Locate the cell with the specified text and output its [x, y] center coordinate. 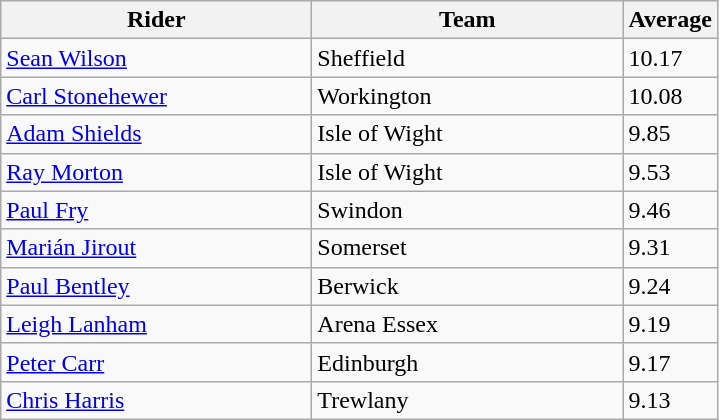
Leigh Lanham [156, 324]
Carl Stonehewer [156, 96]
Paul Bentley [156, 286]
Adam Shields [156, 134]
9.31 [670, 248]
Average [670, 20]
Chris Harris [156, 400]
Somerset [468, 248]
9.13 [670, 400]
Rider [156, 20]
9.24 [670, 286]
Marián Jirout [156, 248]
Sheffield [468, 58]
Workington [468, 96]
10.08 [670, 96]
Edinburgh [468, 362]
9.17 [670, 362]
Trewlany [468, 400]
Ray Morton [156, 172]
Sean Wilson [156, 58]
Swindon [468, 210]
Paul Fry [156, 210]
9.85 [670, 134]
Berwick [468, 286]
Arena Essex [468, 324]
9.53 [670, 172]
9.46 [670, 210]
Team [468, 20]
10.17 [670, 58]
Peter Carr [156, 362]
9.19 [670, 324]
